Determine the [x, y] coordinate at the center of the cell enclosing the given text.  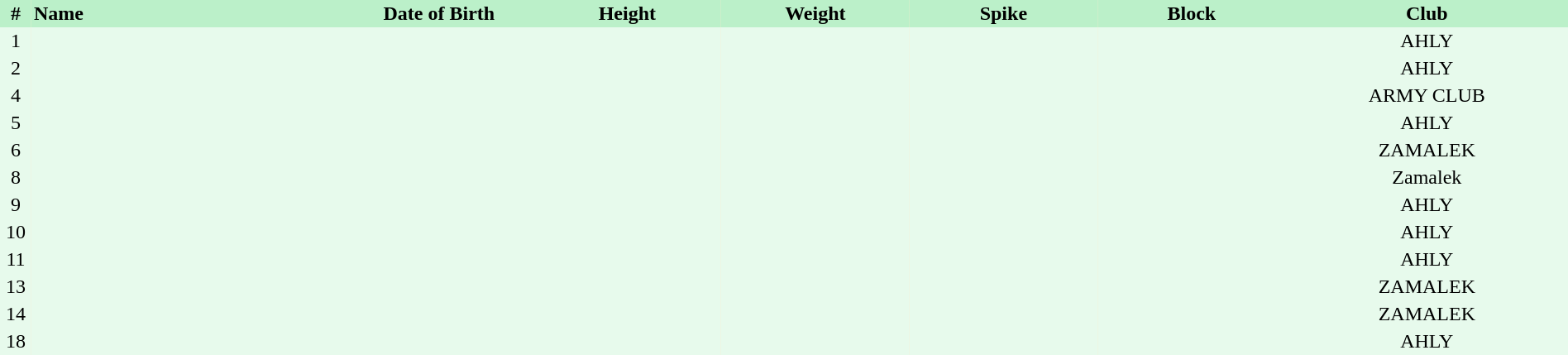
8 [16, 177]
9 [16, 205]
5 [16, 122]
2 [16, 68]
Height [628, 13]
Club [1427, 13]
4 [16, 96]
Spike [1004, 13]
Block [1192, 13]
Weight [815, 13]
# [16, 13]
14 [16, 314]
Date of Birth [439, 13]
10 [16, 232]
Zamalek [1427, 177]
Name [189, 13]
18 [16, 341]
6 [16, 151]
1 [16, 41]
13 [16, 286]
11 [16, 260]
ARMY CLUB [1427, 96]
